Locate the cell with the specified text and output its [x, y] center coordinate. 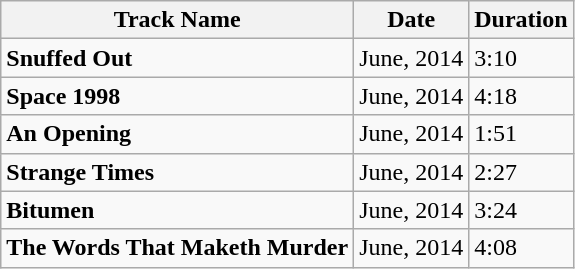
Snuffed Out [178, 58]
3:10 [521, 58]
3:24 [521, 210]
2:27 [521, 172]
Space 1998 [178, 96]
Date [412, 20]
Track Name [178, 20]
An Opening [178, 134]
4:18 [521, 96]
The Words That Maketh Murder [178, 248]
1:51 [521, 134]
4:08 [521, 248]
Bitumen [178, 210]
Duration [521, 20]
Strange Times [178, 172]
